Pinpoint the cell where the given text exists, returning its (X, Y) midpoint coordinate. 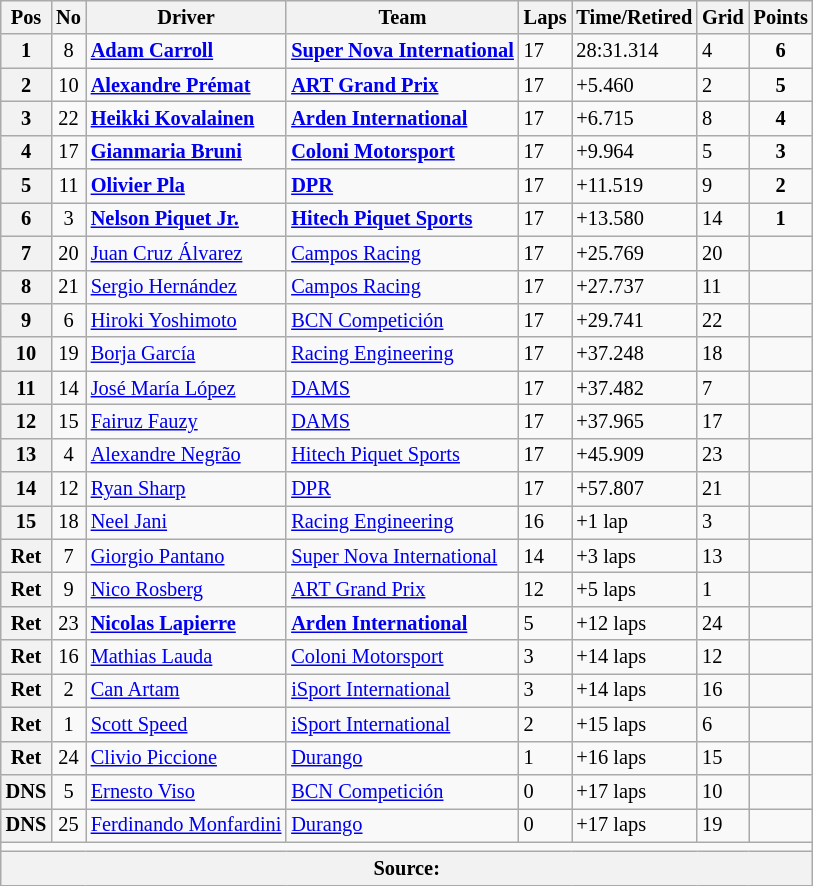
Laps (546, 17)
Can Artam (186, 690)
+27.737 (635, 287)
Team (402, 17)
Heikki Kovalainen (186, 118)
Ferdinando Monfardini (186, 825)
Ryan Sharp (186, 489)
+3 laps (635, 556)
Source: (407, 868)
Nelson Piquet Jr. (186, 219)
Grid (723, 17)
Alexandre Negrão (186, 455)
Driver (186, 17)
Olivier Pla (186, 186)
25 (68, 825)
Clivio Piccione (186, 758)
Giorgio Pantano (186, 556)
Pos (26, 17)
+5 laps (635, 589)
Ernesto Viso (186, 791)
Alexandre Prémat (186, 85)
Nicolas Lapierre (186, 623)
+37.965 (635, 421)
+1 lap (635, 522)
+9.964 (635, 152)
+11.519 (635, 186)
+57.807 (635, 489)
Borja García (186, 354)
+5.460 (635, 85)
Gianmaria Bruni (186, 152)
No (68, 17)
+12 laps (635, 623)
Points (781, 17)
Scott Speed (186, 724)
Sergio Hernández (186, 287)
Mathias Lauda (186, 657)
José María López (186, 388)
Adam Carroll (186, 51)
+29.741 (635, 320)
Time/Retired (635, 17)
Hiroki Yoshimoto (186, 320)
+16 laps (635, 758)
+37.482 (635, 388)
Juan Cruz Álvarez (186, 253)
Nico Rosberg (186, 589)
28:31.314 (635, 51)
+6.715 (635, 118)
Neel Jani (186, 522)
+13.580 (635, 219)
+25.769 (635, 253)
Fairuz Fauzy (186, 421)
+37.248 (635, 354)
+45.909 (635, 455)
+15 laps (635, 724)
